Find where the given text appears and provide that cell's center as (x, y) coordinate. 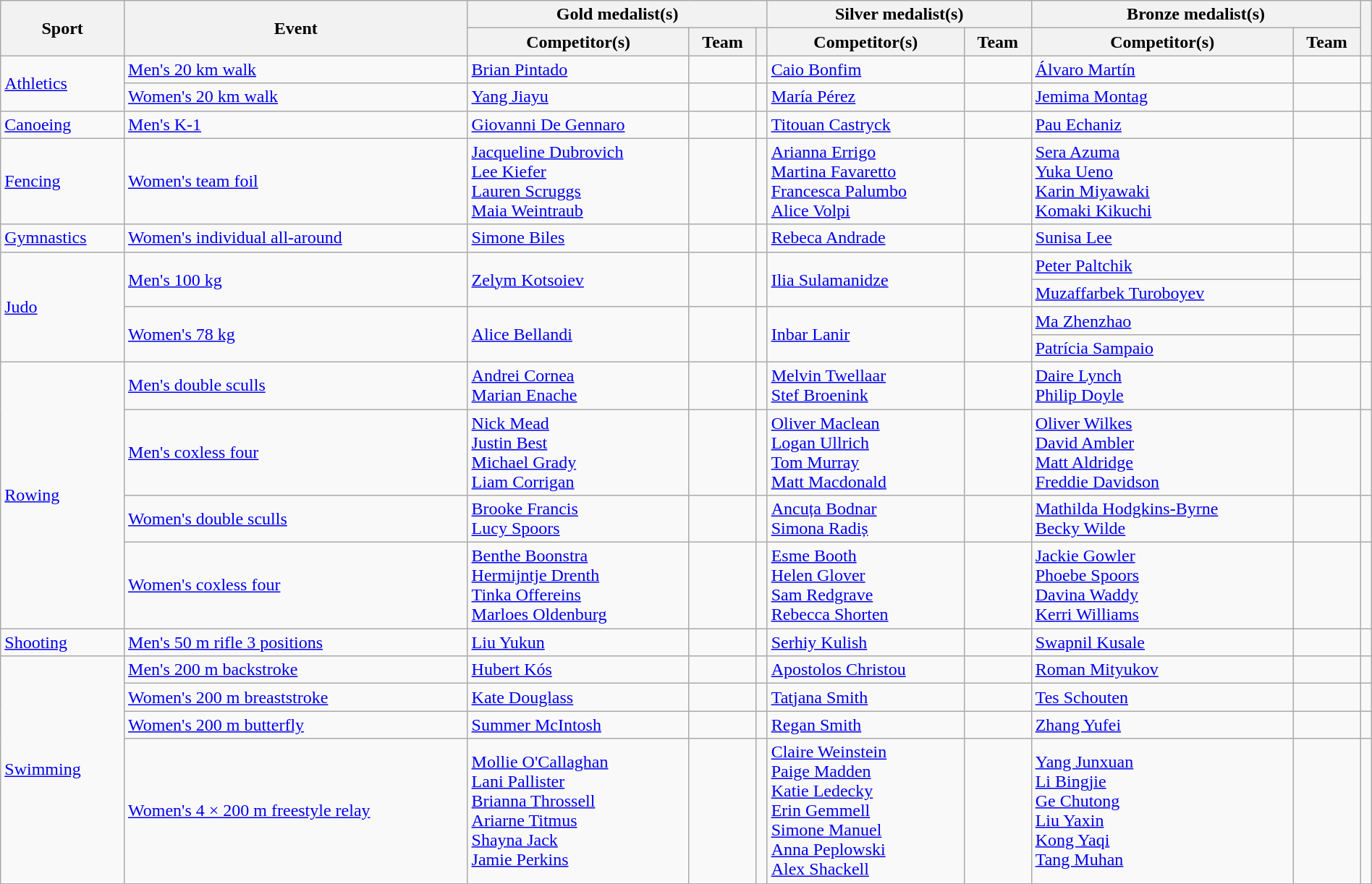
Andrei CorneaMarian Enache (578, 385)
Liu Yukun (578, 642)
Women's 200 m butterfly (296, 725)
Sunisa Lee (1162, 238)
Ancuța BodnarSimona Radiș (865, 519)
Men's coxless four (296, 453)
Ilia Sulamanidze (865, 279)
Oliver MacleanLogan UllrichTom MurrayMatt Macdonald (865, 453)
Women's 78 kg (296, 334)
Sport (62, 28)
Gold medalist(s) (617, 14)
Zelym Kotsoiev (578, 279)
Mathilda Hodgkins-ByrneBecky Wilde (1162, 519)
Men's 200 m backstroke (296, 670)
Athletics (62, 83)
Men's 100 kg (296, 279)
Caio Bonfim (865, 69)
Rebeca Andrade (865, 238)
Roman Mityukov (1162, 670)
Esme Booth Helen Glover Sam Redgrave Rebecca Shorten (865, 586)
Women's double sculls (296, 519)
Mollie O'Callaghan Lani Pallister Brianna Throssell Ariarne Titmus Shayna Jack Jamie Perkins (578, 811)
Alice Bellandi (578, 334)
Judo (62, 307)
Women's individual all-around (296, 238)
Men's 20 km walk (296, 69)
Nick Mead Justin Best Michael Grady Liam Corrigan (578, 453)
Simone Biles (578, 238)
Zhang Yufei (1162, 725)
Women's 4 × 200 m freestyle relay (296, 811)
Claire Weinstein Paige Madden Katie Ledecky Erin Gemmell Simone Manuel Anna Peplowski Alex Shackell (865, 811)
Giovanni De Gennaro (578, 124)
Brooke FrancisLucy Spoors (578, 519)
Tatjana Smith (865, 697)
Silver medalist(s) (899, 14)
Women's coxless four (296, 586)
Event (296, 28)
Fencing (62, 181)
Canoeing (62, 124)
Yang Jiayu (578, 97)
Muzaffarbek Turoboyev (1162, 293)
Titouan Castryck (865, 124)
Bronze medalist(s) (1195, 14)
Shooting (62, 642)
Gymnastics (62, 238)
Jacqueline Dubrovich Lee Kiefer Lauren Scruggs Maia Weintraub (578, 181)
Jemima Montag (1162, 97)
Melvin TwellaarStef Broenink (865, 385)
Men's K-1 (296, 124)
Inbar Lanir (865, 334)
Hubert Kós (578, 670)
Women's 20 km walk (296, 97)
Yang Junxuan Li Bingjie Ge Chutong Liu Yaxin Kong Yaqi Tang Muhan (1162, 811)
Sera Azuma Yuka Ueno Karin Miyawaki Komaki Kikuchi (1162, 181)
Benthe Boonstra Hermijntje Drenth Tinka Offereins Marloes Oldenburg (578, 586)
Women's team foil (296, 181)
Regan Smith (865, 725)
Men's 50 m rifle 3 positions (296, 642)
Summer McIntosh (578, 725)
Ma Zhenzhao (1162, 320)
Daire LynchPhilip Doyle (1162, 385)
Arianna Errigo Martina Favaretto Francesca Palumbo Alice Volpi (865, 181)
Oliver WilkesDavid AmblerMatt AldridgeFreddie Davidson (1162, 453)
Swimming (62, 770)
Álvaro Martín (1162, 69)
Pau Echaniz (1162, 124)
Kate Douglass (578, 697)
Rowing (62, 495)
Apostolos Christou (865, 670)
Men's double sculls (296, 385)
Brian Pintado (578, 69)
María Pérez (865, 97)
Jackie Gowler Phoebe Spoors Davina Waddy Kerri Williams (1162, 586)
Patrícia Sampaio (1162, 348)
Women's 200 m breaststroke (296, 697)
Swapnil Kusale (1162, 642)
Serhiy Kulish (865, 642)
Peter Paltchik (1162, 265)
Tes Schouten (1162, 697)
